From the cell containing the given text, extract its center point as (x, y) coordinate. 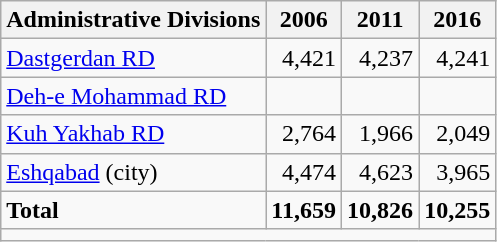
1,966 (380, 134)
11,659 (304, 210)
Dastgerdan RD (134, 58)
10,255 (458, 210)
Deh-e Mohammad RD (134, 96)
3,965 (458, 172)
10,826 (380, 210)
Total (134, 210)
4,474 (304, 172)
4,421 (304, 58)
Kuh Yakhab RD (134, 134)
2006 (304, 20)
2,764 (304, 134)
2,049 (458, 134)
4,623 (380, 172)
4,241 (458, 58)
4,237 (380, 58)
2016 (458, 20)
Eshqabad (city) (134, 172)
Administrative Divisions (134, 20)
2011 (380, 20)
